Scan for the cell matching the given text and deliver its (X, Y) coordinate at center. 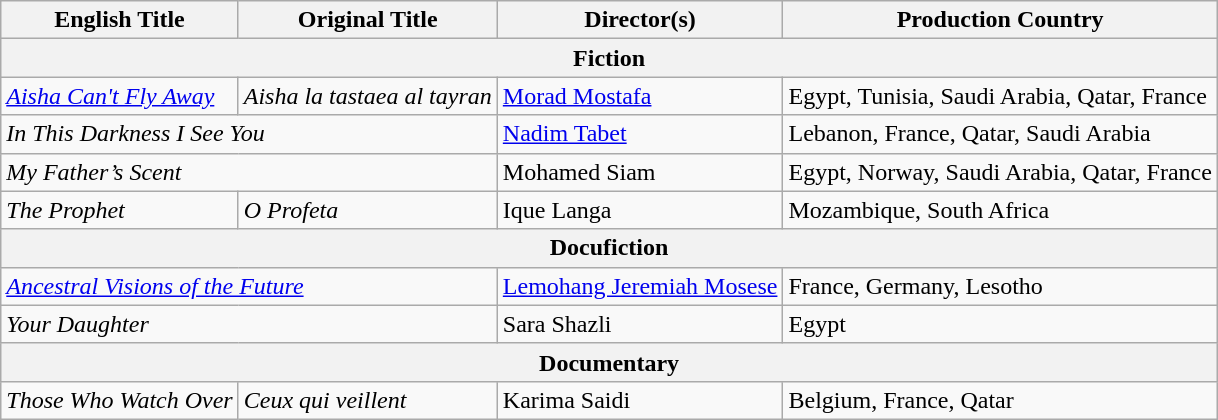
Lemohang Jeremiah Mosese (640, 286)
Docufiction (610, 248)
Mozambique, South Africa (1000, 210)
O Profeta (368, 210)
France, Germany, Lesotho (1000, 286)
English Title (120, 20)
The Prophet (120, 210)
Documentary (610, 362)
Production Country (1000, 20)
Sara Shazli (640, 324)
Egypt (1000, 324)
Karima Saidi (640, 400)
Mohamed Siam (640, 172)
Original Title (368, 20)
Ique Langa (640, 210)
My Father’s Scent (250, 172)
Ancestral Visions of the Future (250, 286)
Your Daughter (250, 324)
Belgium, France, Qatar (1000, 400)
Nadim Tabet (640, 134)
Morad Mostafa (640, 96)
Fiction (610, 58)
Those Who Watch Over (120, 400)
In This Darkness I See You (250, 134)
Ceux qui veillent (368, 400)
Egypt, Norway, Saudi Arabia, Qatar, France (1000, 172)
Director(s) (640, 20)
Aisha Can't Fly Away (120, 96)
Lebanon, France, Qatar, Saudi Arabia (1000, 134)
Egypt, Tunisia, Saudi Arabia, Qatar, France (1000, 96)
Aisha la tastaea al tayran (368, 96)
